Output the (X, Y) coordinate of the center of the cell containing the given text.  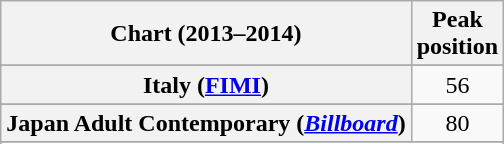
80 (457, 123)
Japan Adult Contemporary (Billboard) (206, 123)
Peakposition (457, 34)
Chart (2013–2014) (206, 34)
56 (457, 85)
Italy (FIMI) (206, 85)
